Extract the (x, y) coordinate from the center of the cell holding the provided text.  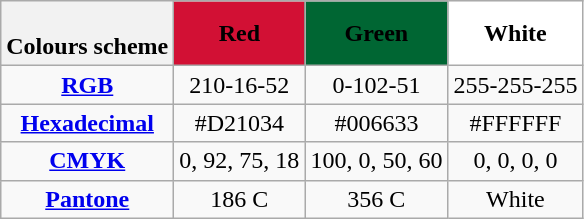
255-255-255 (516, 85)
Green (376, 34)
210-16-52 (240, 85)
0, 92, 75, 18 (240, 161)
0-102-51 (376, 85)
CMYK (88, 161)
#FFFFFF (516, 123)
100, 0, 50, 60 (376, 161)
Red (240, 34)
Colours scheme (88, 34)
RGB (88, 85)
Pantone (88, 199)
#006633 (376, 123)
0, 0, 0, 0 (516, 161)
356 C (376, 199)
Hexadecimal (88, 123)
186 C (240, 199)
#D21034 (240, 123)
